Provide the [x, y] coordinate of the cell's center where the given text is located.  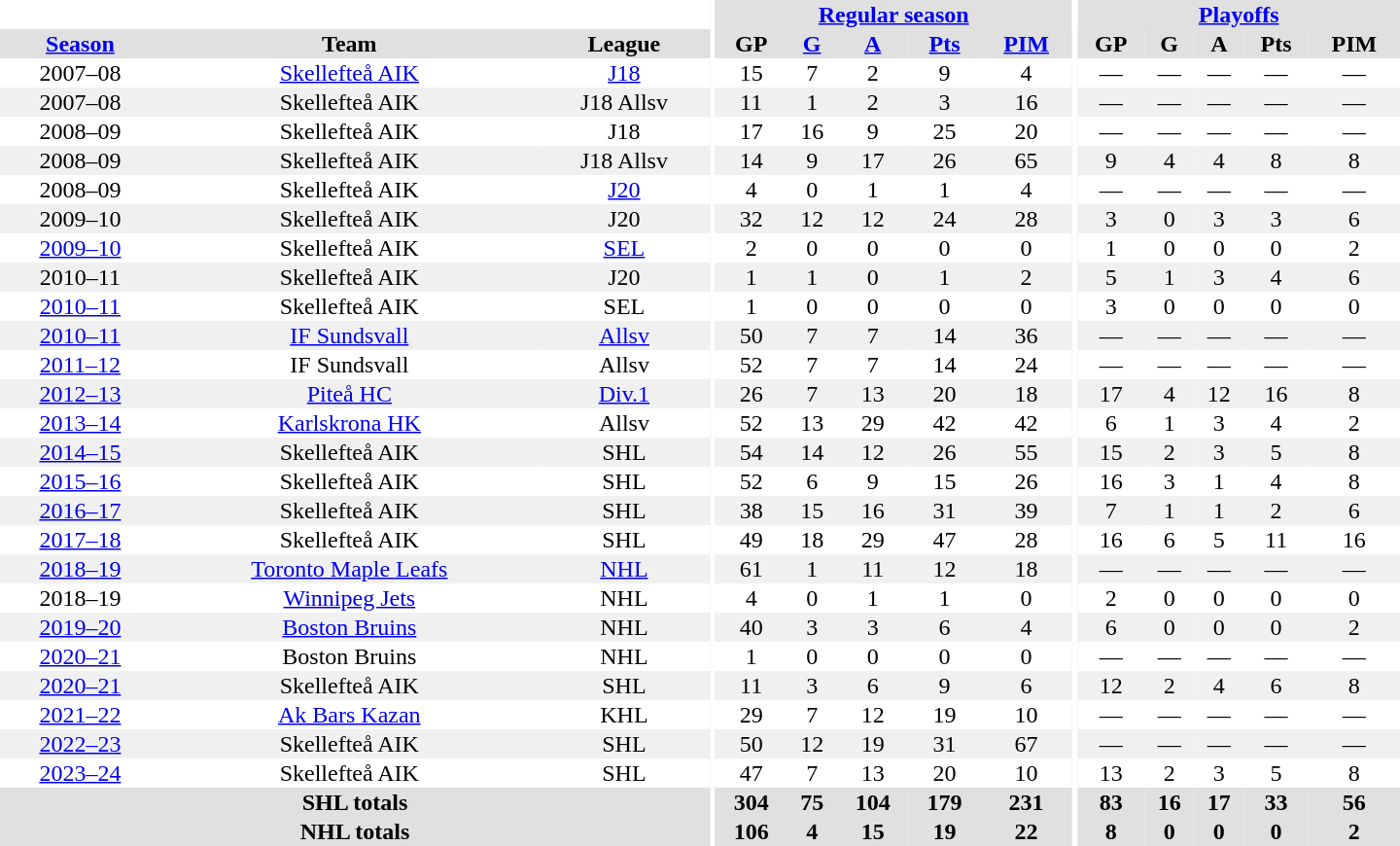
Team [350, 44]
54 [752, 452]
2019–20 [80, 627]
61 [752, 569]
2017–18 [80, 540]
Ak Bars Kazan [350, 715]
49 [752, 540]
2021–22 [80, 715]
SHL totals [355, 802]
179 [945, 802]
38 [752, 511]
2014–15 [80, 452]
Playoffs [1239, 15]
Karlskrona HK [350, 423]
32 [752, 219]
75 [813, 802]
2012–13 [80, 394]
KHL [624, 715]
40 [752, 627]
106 [752, 831]
67 [1027, 744]
Season [80, 44]
Div.1 [624, 394]
65 [1027, 160]
2016–17 [80, 511]
55 [1027, 452]
231 [1027, 802]
2011–12 [80, 365]
83 [1110, 802]
2023–24 [80, 773]
2022–23 [80, 744]
2015–16 [80, 481]
2013–14 [80, 423]
Winnipeg Jets [350, 598]
Regular season [894, 15]
League [624, 44]
304 [752, 802]
25 [945, 131]
104 [873, 802]
33 [1276, 802]
22 [1027, 831]
36 [1027, 335]
NHL totals [355, 831]
Piteå HC [350, 394]
Toronto Maple Leafs [350, 569]
56 [1354, 802]
39 [1027, 511]
